Detect which cell encompasses the target text, then output its (X, Y) center coordinate. 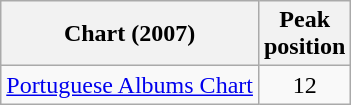
12 (304, 85)
Chart (2007) (130, 34)
Peakposition (304, 34)
Portuguese Albums Chart (130, 85)
